For the text-containing cell, return its midpoint in (X, Y) coordinate format. 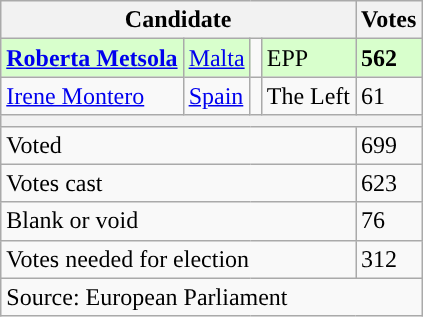
623 (389, 183)
The Left (308, 96)
Blank or void (178, 221)
Malta (216, 58)
312 (389, 259)
Irene Montero (92, 96)
699 (389, 145)
61 (389, 96)
EPP (308, 58)
Source: European Parliament (212, 297)
Votes cast (178, 183)
Votes needed for election (178, 259)
Candidate (178, 20)
Roberta Metsola (92, 58)
Voted (178, 145)
Spain (216, 96)
Votes (389, 20)
76 (389, 221)
562 (389, 58)
